Scan for the cell matching the given text and deliver its [x, y] coordinate at center. 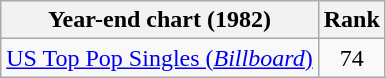
Rank [352, 20]
74 [352, 58]
Year-end chart (1982) [160, 20]
US Top Pop Singles (Billboard) [160, 58]
